Locate the cell with the specified text and output its (X, Y) center coordinate. 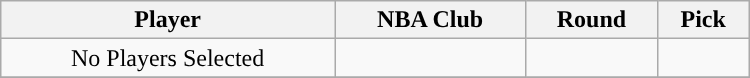
Pick (703, 20)
NBA Club (430, 20)
Player (168, 20)
Round (592, 20)
No Players Selected (168, 58)
